Extract the [x, y] coordinate from the center of the cell holding the provided text.  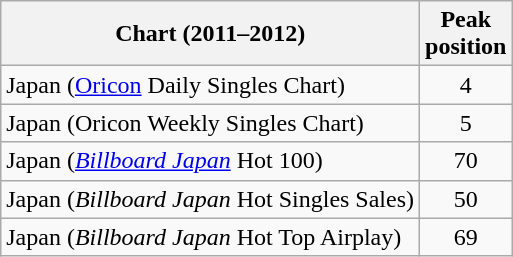
Japan (Oricon Daily Singles Chart) [210, 85]
Japan (Oricon Weekly Singles Chart) [210, 123]
Peakposition [466, 34]
70 [466, 161]
50 [466, 199]
69 [466, 237]
Chart (2011–2012) [210, 34]
Japan (Billboard Japan Hot Top Airplay) [210, 237]
Japan (Billboard Japan Hot Singles Sales) [210, 199]
5 [466, 123]
Japan (Billboard Japan Hot 100) [210, 161]
4 [466, 85]
